Locate the cell with the specified text and output its [X, Y] center coordinate. 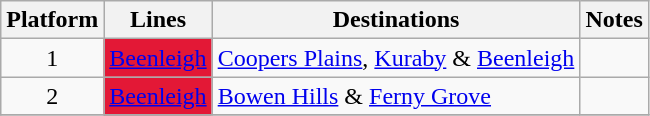
Notes [614, 20]
Coopers Plains, Kuraby & Beenleigh [396, 58]
1 [52, 58]
2 [52, 96]
Bowen Hills & Ferny Grove [396, 96]
Platform [52, 20]
Lines [158, 20]
Destinations [396, 20]
